Identify which cell holds the provided text, then report its [X, Y] central coordinate. 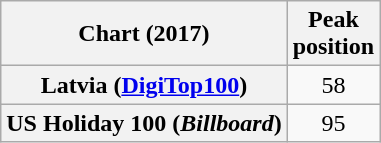
Peakposition [333, 34]
US Holiday 100 (Billboard) [144, 123]
58 [333, 85]
Chart (2017) [144, 34]
95 [333, 123]
Latvia (DigiTop100) [144, 85]
